Scan for the cell matching the given text and deliver its (X, Y) coordinate at center. 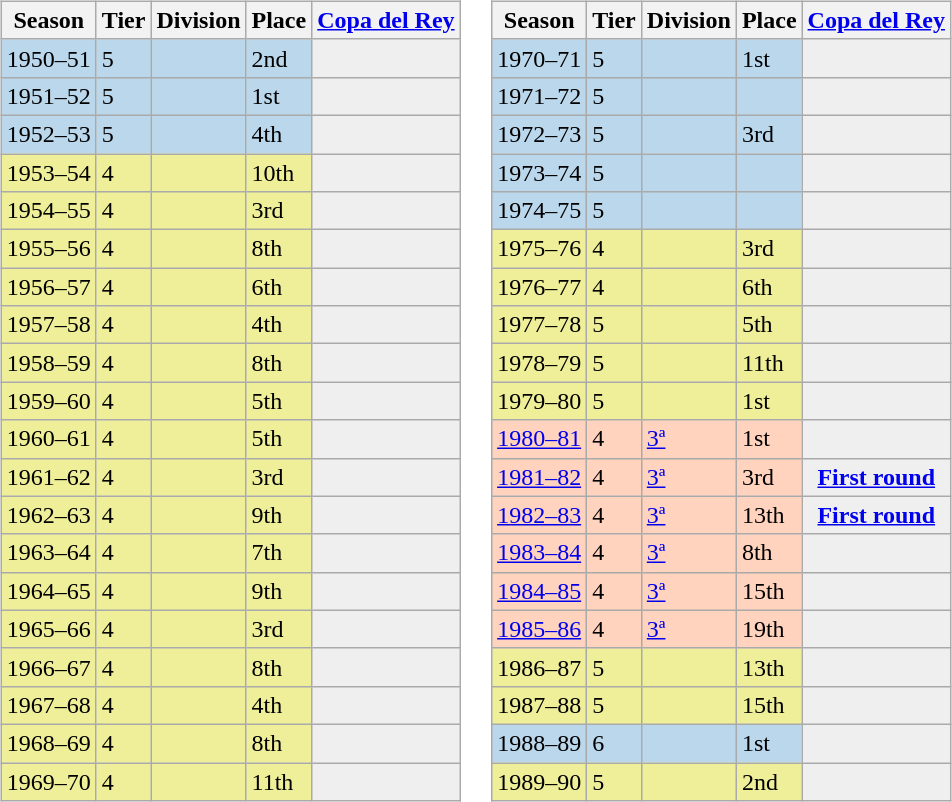
1963–64 (48, 553)
1956–57 (48, 287)
1952–53 (48, 134)
1970–71 (540, 58)
10th (279, 173)
1967–68 (48, 705)
1981–82 (540, 477)
1979–80 (540, 401)
1971–72 (540, 96)
1955–56 (48, 249)
1989–90 (540, 781)
1965–66 (48, 629)
7th (279, 553)
1980–81 (540, 439)
1950–51 (48, 58)
1962–63 (48, 515)
1978–79 (540, 363)
1982–83 (540, 515)
1959–60 (48, 401)
1985–86 (540, 629)
1961–62 (48, 477)
1974–75 (540, 211)
1983–84 (540, 553)
1954–55 (48, 211)
1958–59 (48, 363)
1969–70 (48, 781)
1966–67 (48, 667)
19th (769, 629)
1953–54 (48, 173)
6 (614, 743)
1960–61 (48, 439)
1984–85 (540, 591)
1968–69 (48, 743)
1976–77 (540, 287)
1975–76 (540, 249)
1988–89 (540, 743)
1972–73 (540, 134)
1957–58 (48, 325)
1973–74 (540, 173)
1986–87 (540, 667)
1987–88 (540, 705)
1951–52 (48, 96)
1977–78 (540, 325)
1964–65 (48, 591)
